Locate the cell with the specified text and output its [X, Y] center coordinate. 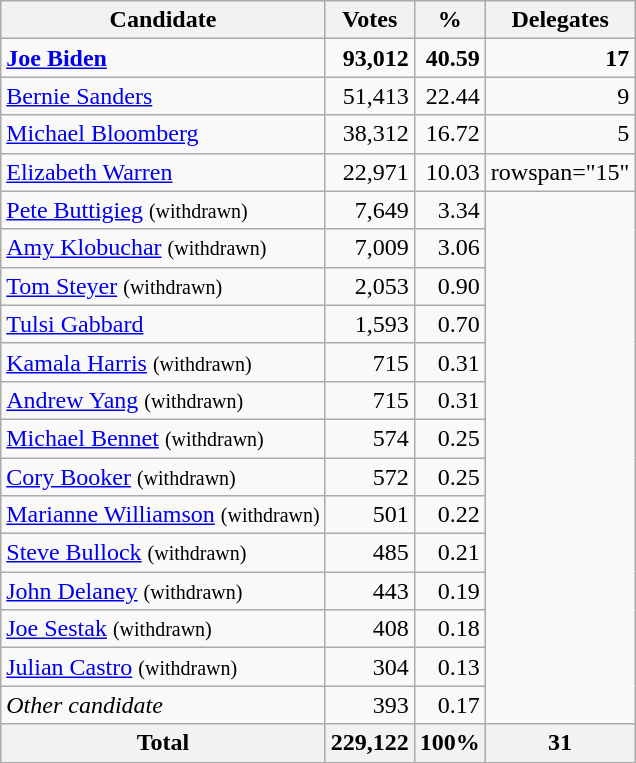
572 [370, 477]
0.22 [450, 515]
Tulsi Gabbard [163, 324]
0.70 [450, 324]
501 [370, 515]
Andrew Yang (withdrawn) [163, 400]
443 [370, 591]
51,413 [370, 96]
0.13 [450, 667]
Julian Castro (withdrawn) [163, 667]
Candidate [163, 20]
Steve Bullock (withdrawn) [163, 553]
Tom Steyer (withdrawn) [163, 286]
31 [560, 743]
Pete Buttigieg (withdrawn) [163, 210]
Amy Klobuchar (withdrawn) [163, 248]
Bernie Sanders [163, 96]
0.21 [450, 553]
Elizabeth Warren [163, 172]
485 [370, 553]
93,012 [370, 58]
7,649 [370, 210]
Votes [370, 20]
22,971 [370, 172]
Marianne Williamson (withdrawn) [163, 515]
Michael Bennet (withdrawn) [163, 438]
Joe Sestak (withdrawn) [163, 629]
Total [163, 743]
% [450, 20]
Delegates [560, 20]
Cory Booker (withdrawn) [163, 477]
408 [370, 629]
574 [370, 438]
3.06 [450, 248]
Michael Bloomberg [163, 134]
2,053 [370, 286]
0.17 [450, 705]
229,122 [370, 743]
Joe Biden [163, 58]
Kamala Harris (withdrawn) [163, 362]
1,593 [370, 324]
9 [560, 96]
38,312 [370, 134]
10.03 [450, 172]
393 [370, 705]
17 [560, 58]
40.59 [450, 58]
0.18 [450, 629]
rowspan="15" [560, 172]
5 [560, 134]
3.34 [450, 210]
304 [370, 667]
22.44 [450, 96]
John Delaney (withdrawn) [163, 591]
7,009 [370, 248]
16.72 [450, 134]
Other candidate [163, 705]
0.19 [450, 591]
100% [450, 743]
0.90 [450, 286]
